Provide the (x, y) coordinate of the cell's center where the given text is located.  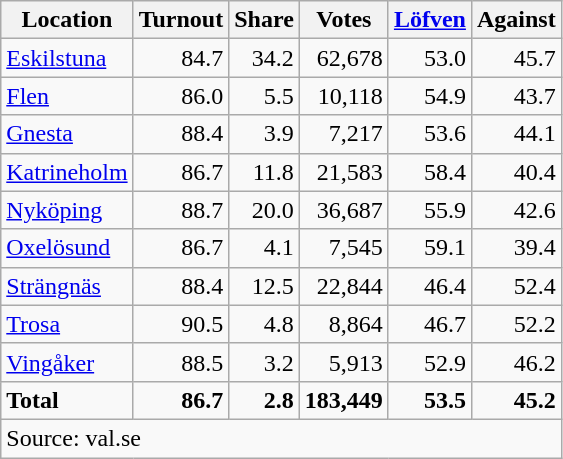
2.8 (264, 400)
43.7 (516, 96)
Votes (344, 20)
Katrineholm (67, 172)
Flen (67, 96)
11.8 (264, 172)
10,118 (344, 96)
5,913 (344, 362)
Oxelösund (67, 248)
4.1 (264, 248)
53.5 (430, 400)
Total (67, 400)
52.4 (516, 286)
52.9 (430, 362)
52.2 (516, 324)
53.0 (430, 58)
58.4 (430, 172)
Trosa (67, 324)
12.5 (264, 286)
8,864 (344, 324)
Vingåker (67, 362)
Turnout (181, 20)
Location (67, 20)
Nyköping (67, 210)
7,545 (344, 248)
46.4 (430, 286)
20.0 (264, 210)
7,217 (344, 134)
Löfven (430, 20)
45.7 (516, 58)
36,687 (344, 210)
40.4 (516, 172)
55.9 (430, 210)
86.0 (181, 96)
Source: val.se (281, 438)
84.7 (181, 58)
46.7 (430, 324)
3.2 (264, 362)
21,583 (344, 172)
90.5 (181, 324)
88.7 (181, 210)
Against (516, 20)
4.8 (264, 324)
44.1 (516, 134)
Strängnäs (67, 286)
22,844 (344, 286)
45.2 (516, 400)
34.2 (264, 58)
59.1 (430, 248)
39.4 (516, 248)
46.2 (516, 362)
Eskilstuna (67, 58)
53.6 (430, 134)
54.9 (430, 96)
42.6 (516, 210)
5.5 (264, 96)
183,449 (344, 400)
Gnesta (67, 134)
Share (264, 20)
88.5 (181, 362)
3.9 (264, 134)
62,678 (344, 58)
